From the cell containing the given text, extract its center point as [X, Y] coordinate. 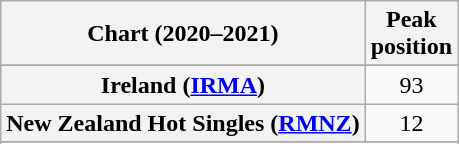
Peakposition [411, 34]
New Zealand Hot Singles (RMNZ) [183, 123]
Ireland (IRMA) [183, 85]
12 [411, 123]
Chart (2020–2021) [183, 34]
93 [411, 85]
